Return (X, Y) of the center of cell containing provided text 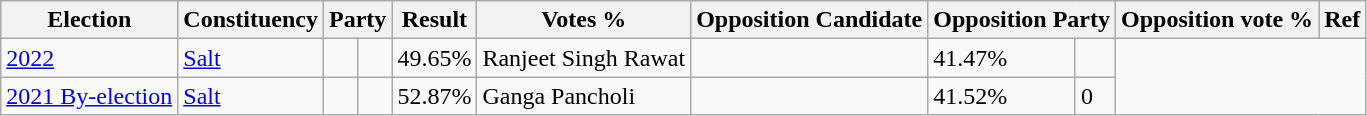
Election (90, 20)
Constituency (251, 20)
Party (358, 20)
0 (1095, 96)
Result (434, 20)
2021 By-election (90, 96)
Ranjeet Singh Rawat (584, 58)
41.47% (1002, 58)
Ganga Pancholi (584, 96)
Opposition Candidate (810, 20)
Opposition vote % (1218, 20)
49.65% (434, 58)
Ref (1342, 20)
41.52% (1002, 96)
Opposition Party (1022, 20)
52.87% (434, 96)
Votes % (584, 20)
2022 (90, 58)
